Provide the [X, Y] coordinate of the cell's center where the given text is located.  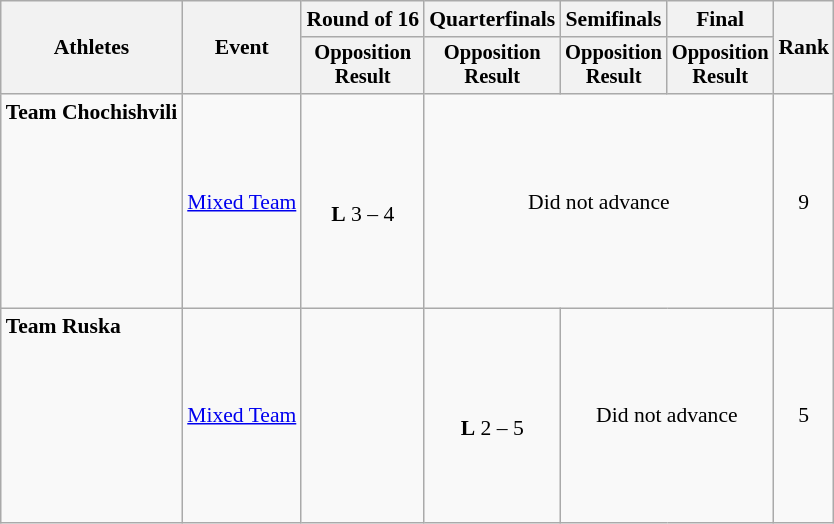
Team Chochishvili [92, 201]
9 [804, 201]
Round of 16 [362, 19]
L 3 – 4 [362, 201]
Final [720, 19]
Semifinals [614, 19]
5 [804, 416]
Quarterfinals [492, 19]
Event [242, 48]
Athletes [92, 48]
Team Ruska [92, 416]
L 2 – 5 [492, 416]
Rank [804, 48]
